Pinpoint the cell where the given text exists, returning its (X, Y) midpoint coordinate. 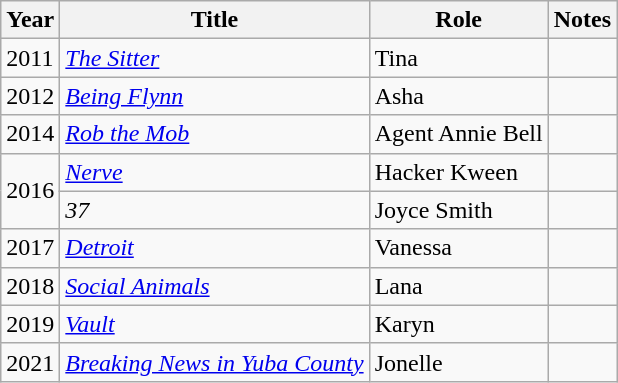
2011 (30, 58)
Tina (458, 58)
Karyn (458, 324)
The Sitter (214, 58)
2016 (30, 191)
Agent Annie Bell (458, 134)
Asha (458, 96)
2021 (30, 362)
Hacker Kween (458, 172)
Joyce Smith (458, 210)
37 (214, 210)
Role (458, 20)
Social Animals (214, 286)
2018 (30, 286)
2019 (30, 324)
Lana (458, 286)
Being Flynn (214, 96)
Nerve (214, 172)
2012 (30, 96)
Jonelle (458, 362)
Rob the Mob (214, 134)
Vanessa (458, 248)
Detroit (214, 248)
2014 (30, 134)
Year (30, 20)
Vault (214, 324)
Notes (582, 20)
Breaking News in Yuba County (214, 362)
2017 (30, 248)
Title (214, 20)
